Output the (X, Y) coordinate of the center of the cell containing the given text.  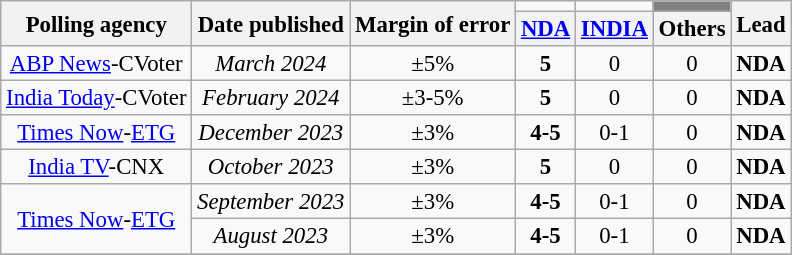
Date published (271, 24)
December 2023 (271, 132)
Margin of error (433, 24)
March 2024 (271, 64)
±3-5% (433, 98)
ABP News-CVoter (96, 64)
September 2023 (271, 202)
Lead (761, 24)
India TV-CNX (96, 168)
August 2023 (271, 236)
±5% (433, 64)
Others (692, 30)
INDIA (615, 30)
Polling agency (96, 24)
February 2024 (271, 98)
October 2023 (271, 168)
India Today-CVoter (96, 98)
